Pinpoint the cell where the given text exists, returning its (X, Y) midpoint coordinate. 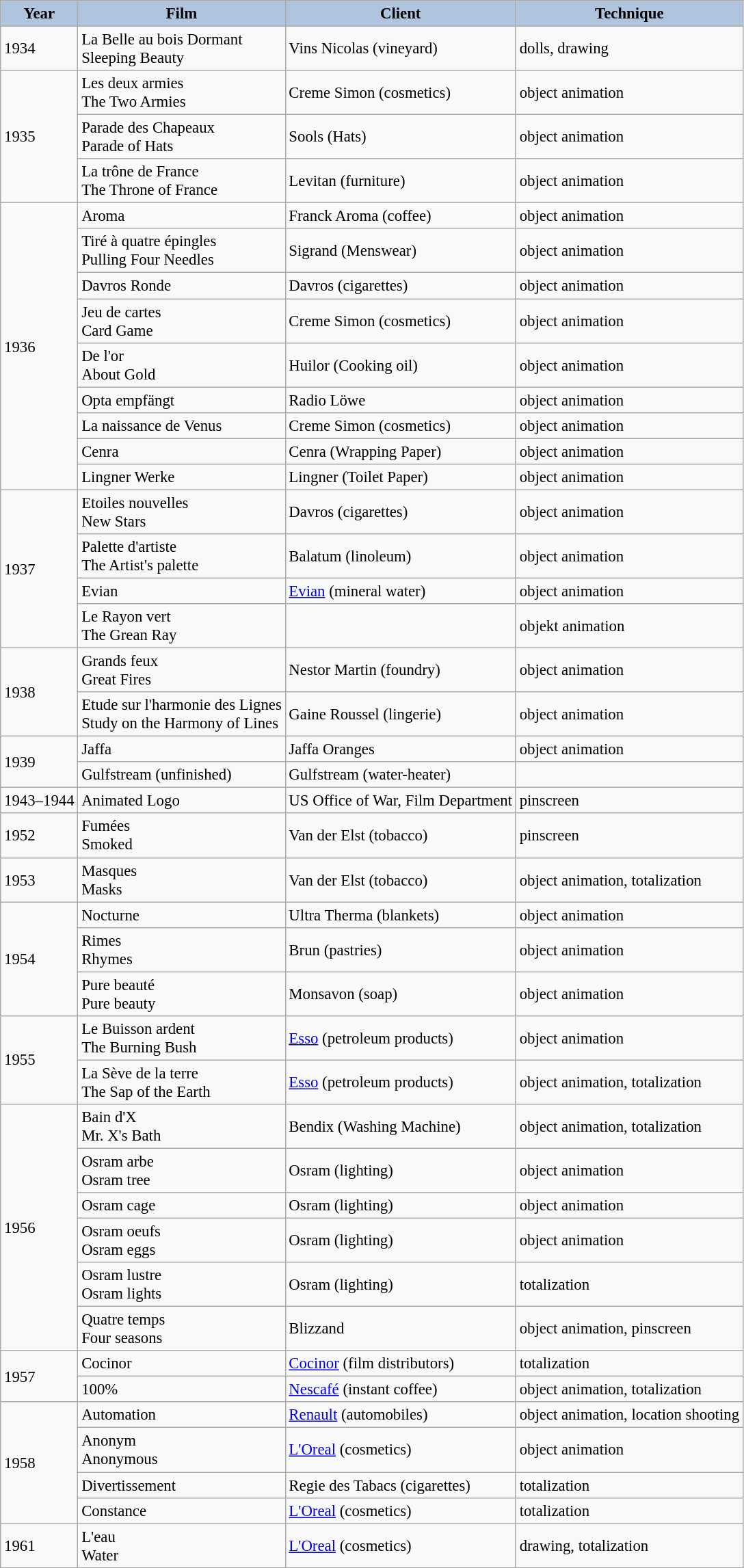
Evian (182, 591)
Osram arbeOsram tree (182, 1171)
1956 (40, 1228)
Osram cage (182, 1206)
Film (182, 14)
Grands feuxGreat Fires (182, 670)
Divertissement (182, 1485)
Cocinor (film distributors) (401, 1364)
Monsavon (soap) (401, 994)
objekt animation (629, 626)
Cocinor (182, 1364)
Cenra (Wrapping Paper) (401, 451)
object animation, pinscreen (629, 1329)
Client (401, 14)
Balatum (linoleum) (401, 557)
1937 (40, 569)
FuméesSmoked (182, 836)
Parade des ChapeauxParade of Hats (182, 137)
Regie des Tabacs (cigarettes) (401, 1485)
Sools (Hats) (401, 137)
1936 (40, 346)
Etude sur l'harmonie des LignesStudy on the Harmony of Lines (182, 714)
1953 (40, 879)
Ultra Therma (blankets) (401, 915)
Sigrand (Menswear) (401, 250)
Radio Löwe (401, 400)
Palette d'artisteThe Artist's palette (182, 557)
object animation, location shooting (629, 1415)
La Belle au bois DormantSleeping Beauty (182, 49)
Blizzand (401, 1329)
MasquesMasks (182, 879)
Aroma (182, 216)
1958 (40, 1462)
1952 (40, 836)
US Office of War, Film Department (401, 801)
Vins Nicolas (vineyard) (401, 49)
RimesRhymes (182, 949)
Evian (mineral water) (401, 591)
Nestor Martin (foundry) (401, 670)
1938 (40, 692)
Osram lustreOsram lights (182, 1284)
AnonymAnonymous (182, 1450)
L'eauWater (182, 1545)
1935 (40, 137)
Nescafé (instant coffee) (401, 1390)
Le Rayon vertThe Grean Ray (182, 626)
Bain d'XMr. X's Bath (182, 1127)
1955 (40, 1060)
1943–1944 (40, 801)
Les deux armiesThe Two Armies (182, 93)
Gulfstream (unfinished) (182, 775)
Jaffa Oranges (401, 749)
Tiré à quatre épinglesPulling Four Needles (182, 250)
1961 (40, 1545)
Opta empfängt (182, 400)
Cenra (182, 451)
Year (40, 14)
Huilor (Cooking oil) (401, 365)
Constance (182, 1511)
De l'orAbout Gold (182, 365)
Davros Ronde (182, 286)
Osram oeufsOsram eggs (182, 1240)
Pure beautéPure beauty (182, 994)
Technique (629, 14)
La Sève de la terreThe Sap of the Earth (182, 1082)
Gulfstream (water-heater) (401, 775)
Franck Aroma (coffee) (401, 216)
1939 (40, 762)
Le Buisson ardentThe Burning Bush (182, 1038)
Levitan (furniture) (401, 181)
100% (182, 1390)
Quatre tempsFour seasons (182, 1329)
Automation (182, 1415)
dolls, drawing (629, 49)
La naissance de Venus (182, 425)
Lingner (Toilet Paper) (401, 477)
Animated Logo (182, 801)
Jeu de cartesCard Game (182, 321)
drawing, totalization (629, 1545)
Nocturne (182, 915)
1934 (40, 49)
Bendix (Washing Machine) (401, 1127)
Gaine Roussel (lingerie) (401, 714)
1957 (40, 1376)
Renault (automobiles) (401, 1415)
Brun (pastries) (401, 949)
La trône de FranceThe Throne of France (182, 181)
Jaffa (182, 749)
1954 (40, 959)
Lingner Werke (182, 477)
Etoiles nouvellesNew Stars (182, 511)
